Pinpoint the cell where the given text exists, returning its [X, Y] midpoint coordinate. 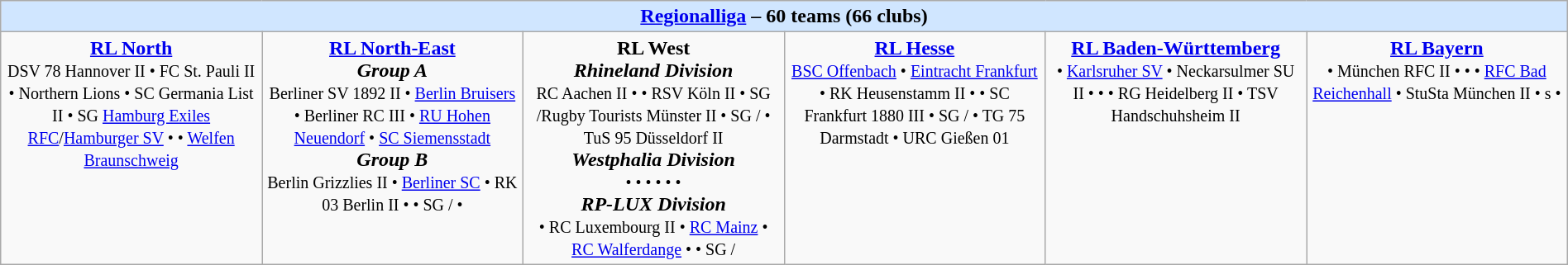
RL Baden-Württemberg • Karlsruher SV • Neckarsulmer SU II • • • RG Heidelberg II • TSV Handschuhsheim II [1176, 149]
RL Bayern • München RFC II • • • RFC Bad Reichenhall • StuSta München II • s • [1437, 149]
RL NorthDSV 78 Hannover II • FC St. Pauli II • Northern Lions • SC Germania List II • SG Hamburg Exiles RFC/Hamburger SV • • Welfen Braunschweig [131, 149]
RL HesseBSC Offenbach • Eintracht Frankfurt • RK Heusenstamm II • • SC Frankfurt 1880 III • SG / • TG 75 Darmstadt • URC Gießen 01 [915, 149]
Regionalliga – 60 teams (66 clubs) [784, 17]
